Detect which cell encompasses the target text, then output its [x, y] center coordinate. 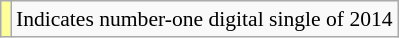
Indicates number-one digital single of 2014 [204, 19]
